Return [x, y] of the center of cell containing provided text 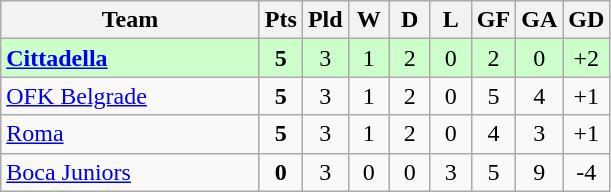
L [450, 20]
Cittadella [130, 58]
Team [130, 20]
Pts [280, 20]
Pld [325, 20]
9 [540, 172]
D [410, 20]
GA [540, 20]
W [368, 20]
Boca Juniors [130, 172]
-4 [586, 172]
GF [493, 20]
GD [586, 20]
+2 [586, 58]
Roma [130, 134]
OFK Belgrade [130, 96]
